Scan for the cell matching the given text and deliver its (x, y) coordinate at center. 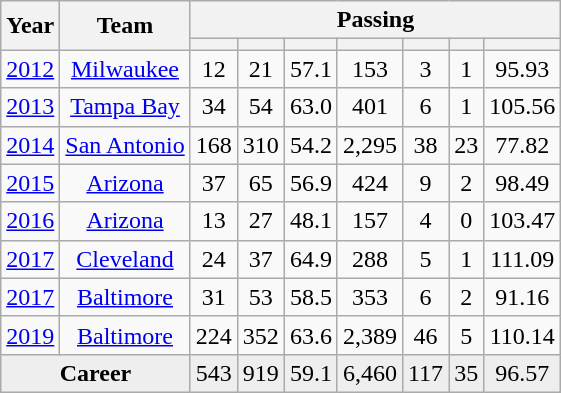
2015 (30, 183)
2,389 (370, 335)
2012 (30, 69)
310 (260, 145)
12 (214, 69)
13 (214, 221)
27 (260, 221)
103.47 (522, 221)
64.9 (310, 259)
2014 (30, 145)
111.09 (522, 259)
2013 (30, 107)
2,295 (370, 145)
38 (425, 145)
95.93 (522, 69)
96.57 (522, 373)
57.1 (310, 69)
34 (214, 107)
352 (260, 335)
Passing (376, 20)
168 (214, 145)
63.0 (310, 107)
0 (466, 221)
53 (260, 297)
46 (425, 335)
153 (370, 69)
105.56 (522, 107)
63.6 (310, 335)
9 (425, 183)
Cleveland (125, 259)
117 (425, 373)
98.49 (522, 183)
288 (370, 259)
543 (214, 373)
54.2 (310, 145)
Milwaukee (125, 69)
110.14 (522, 335)
35 (466, 373)
24 (214, 259)
224 (214, 335)
Team (125, 26)
Career (96, 373)
58.5 (310, 297)
56.9 (310, 183)
Year (30, 26)
23 (466, 145)
San Antonio (125, 145)
2016 (30, 221)
401 (370, 107)
54 (260, 107)
91.16 (522, 297)
Tampa Bay (125, 107)
21 (260, 69)
59.1 (310, 373)
4 (425, 221)
3 (425, 69)
919 (260, 373)
353 (370, 297)
31 (214, 297)
77.82 (522, 145)
157 (370, 221)
65 (260, 183)
2019 (30, 335)
424 (370, 183)
6,460 (370, 373)
48.1 (310, 221)
